Extract the [x, y] coordinate from the center of the cell holding the provided text.  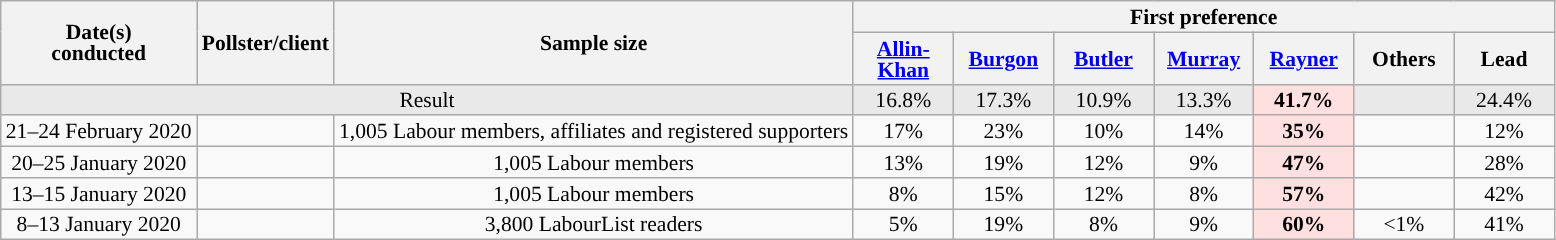
14% [1204, 132]
60% [1304, 224]
24.4% [1504, 100]
3,800 LabourList readers [594, 224]
Sample size [594, 42]
5% [903, 224]
Result [427, 100]
15% [1003, 194]
First preference [1204, 16]
Others [1404, 58]
47% [1304, 162]
17% [903, 132]
Lead [1504, 58]
<1% [1404, 224]
8–13 January 2020 [99, 224]
57% [1304, 194]
41% [1504, 224]
16.8% [903, 100]
Murray [1204, 58]
1,005 Labour members, affiliates and registered supporters [594, 132]
Date(s)conducted [99, 42]
21–24 February 2020 [99, 132]
13% [903, 162]
Pollster/client [266, 42]
13.3% [1204, 100]
10.9% [1103, 100]
23% [1003, 132]
17.3% [1003, 100]
Allin-Khan [903, 58]
Butler [1103, 58]
13–15 January 2020 [99, 194]
41.7% [1304, 100]
35% [1304, 132]
Burgon [1003, 58]
28% [1504, 162]
10% [1103, 132]
42% [1504, 194]
Rayner [1304, 58]
20–25 January 2020 [99, 162]
